Scan for the cell matching the given text and deliver its [X, Y] coordinate at center. 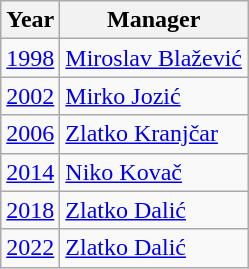
Mirko Jozić [154, 96]
1998 [30, 58]
2006 [30, 134]
2014 [30, 172]
Year [30, 20]
2002 [30, 96]
Zlatko Kranjčar [154, 134]
Manager [154, 20]
Miroslav Blažević [154, 58]
Niko Kovač [154, 172]
2018 [30, 210]
2022 [30, 248]
